Find where the given text appears and provide that cell's center as (X, Y) coordinate. 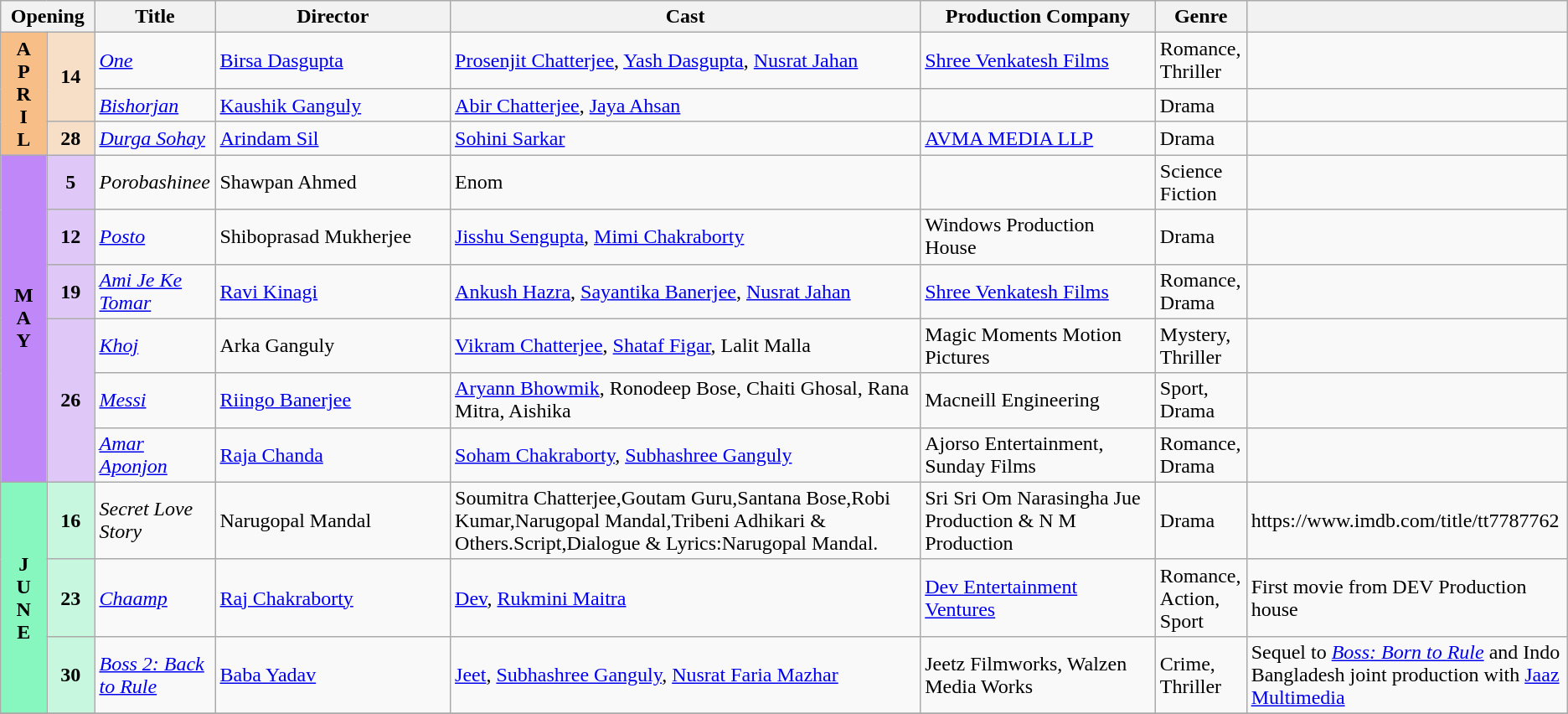
23 (70, 598)
Dev, Rukmini Maitra (685, 598)
28 (70, 137)
Sri Sri Om Narasingha Jue Production & N M Production (1039, 520)
Science Fiction (1201, 183)
Crime, Thriller (1201, 675)
Khoj (155, 345)
5 (70, 183)
Narugopal Mandal (333, 520)
Arindam Sil (333, 137)
Ravi Kinagi (333, 292)
Kaushik Ganguly (333, 106)
Ankush Hazra, Sayantika Banerjee, Nusrat Jahan (685, 292)
Bishorjan (155, 106)
Soham Chakraborty, Subhashree Ganguly (685, 454)
30 (70, 675)
Romance, Thriller (1201, 60)
Magic Moments Motion Pictures (1039, 345)
Porobashinee (155, 183)
Sohini Sarkar (685, 137)
Sequel to Boss: Born to Rule and Indo Bangladesh joint production with Jaaz Multimedia (1407, 675)
Raj Chakraborty (333, 598)
One (155, 60)
Sport, Drama (1201, 401)
Prosenjit Chatterjee, Yash Dasgupta, Nusrat Jahan (685, 60)
16 (70, 520)
Abir Chatterjee, Jaya Ahsan (685, 106)
Aryann Bhowmik, Ronodeep Bose, Chaiti Ghosal, Rana Mitra, Aishika (685, 401)
Jisshu Sengupta, Mimi Chakraborty (685, 236)
Ami Je Ke Tomar (155, 292)
Arka Ganguly (333, 345)
Baba Yadav (333, 675)
MAY (23, 318)
Raja Chanda (333, 454)
First movie from DEV Production house (1407, 598)
JUNE (23, 598)
Ajorso Entertainment, Sunday Films (1039, 454)
Director (333, 17)
Boss 2: Back to Rule (155, 675)
Amar Aponjon (155, 454)
Shawpan Ahmed (333, 183)
Chaamp (155, 598)
Enom (685, 183)
Jeet, Subhashree Ganguly, Nusrat Faria Mazhar (685, 675)
Shiboprasad Mukherjee (333, 236)
APRIL (23, 94)
Birsa Dasgupta (333, 60)
Windows Production House (1039, 236)
Genre (1201, 17)
Mystery, Thriller (1201, 345)
Riingo Banerjee (333, 401)
14 (70, 77)
26 (70, 401)
Posto (155, 236)
Production Company (1039, 17)
https://www.imdb.com/title/tt7787762 (1407, 520)
AVMA MEDIA LLP (1039, 137)
Messi (155, 401)
Secret Love Story (155, 520)
Macneill Engineering (1039, 401)
12 (70, 236)
Soumitra Chatterjee,Goutam Guru,Santana Bose,Robi Kumar,Narugopal Mandal,Tribeni Adhikari & Others.Script,Dialogue & Lyrics:Narugopal Mandal. (685, 520)
Title (155, 17)
Durga Sohay (155, 137)
Vikram Chatterjee, Shataf Figar, Lalit Malla (685, 345)
Dev Entertainment Ventures (1039, 598)
Cast (685, 17)
19 (70, 292)
Opening (48, 17)
Jeetz Filmworks, Walzen Media Works (1039, 675)
Romance, Action, Sport (1201, 598)
